Find where the given text appears and provide that cell's center as (x, y) coordinate. 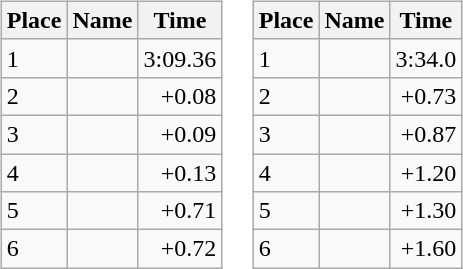
+0.13 (180, 173)
+0.08 (180, 96)
+1.20 (426, 173)
+1.30 (426, 211)
+0.71 (180, 211)
3:09.36 (180, 58)
+0.87 (426, 134)
+0.73 (426, 96)
+0.72 (180, 249)
+1.60 (426, 249)
3:34.0 (426, 58)
+0.09 (180, 134)
